Determine the [X, Y] coordinate at the center of the cell enclosing the given text.  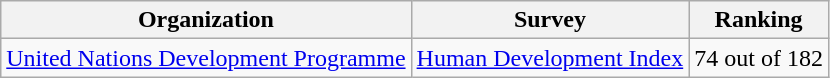
Ranking [759, 20]
United Nations Development Programme [206, 58]
Survey [550, 20]
74 out of 182 [759, 58]
Organization [206, 20]
Human Development Index [550, 58]
